Determine the (x, y) coordinate at the center of the cell enclosing the given text.  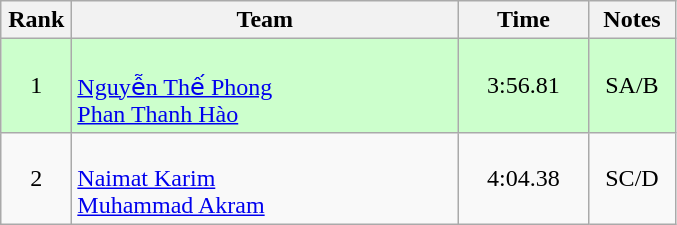
Naimat KarimMuhammad Akram (265, 178)
Team (265, 20)
2 (36, 178)
3:56.81 (524, 86)
Time (524, 20)
Nguyễn Thế PhongPhan Thanh Hào (265, 86)
4:04.38 (524, 178)
Rank (36, 20)
1 (36, 86)
Notes (632, 20)
SC/D (632, 178)
SA/B (632, 86)
